For the text-containing cell, return its midpoint in (X, Y) coordinate format. 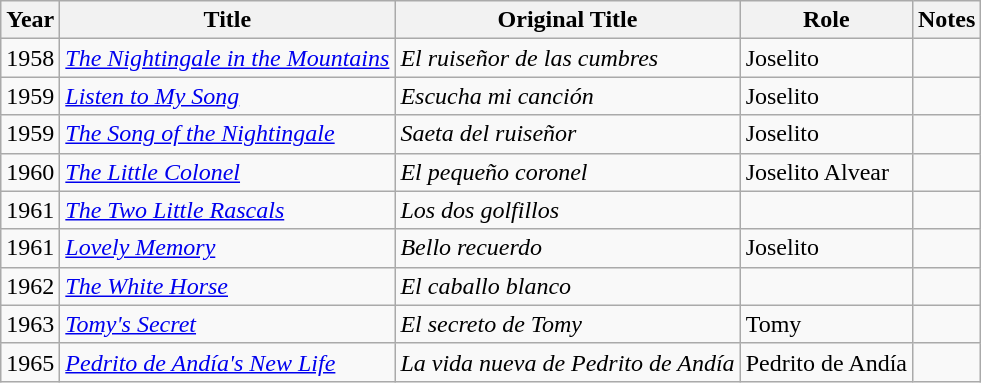
El secreto de Tomy (568, 324)
Joselito Alvear (826, 172)
Saeta del ruiseñor (568, 134)
Listen to My Song (228, 96)
Pedrito de Andía's New Life (228, 362)
El pequeño coronel (568, 172)
1958 (30, 58)
Tomy (826, 324)
1960 (30, 172)
Year (30, 20)
The Song of the Nightingale (228, 134)
Notes (946, 20)
La vida nueva de Pedrito de Andía (568, 362)
Title (228, 20)
Los dos golfillos (568, 210)
Escucha mi canción (568, 96)
El ruiseñor de las cumbres (568, 58)
El caballo blanco (568, 286)
1963 (30, 324)
Bello recuerdo (568, 248)
The Nightingale in the Mountains (228, 58)
The Two Little Rascals (228, 210)
Original Title (568, 20)
The Little Colonel (228, 172)
The White Horse (228, 286)
Pedrito de Andía (826, 362)
Tomy's Secret (228, 324)
Role (826, 20)
1965 (30, 362)
1962 (30, 286)
Lovely Memory (228, 248)
